Output the (x, y) coordinate of the center of the cell containing the given text.  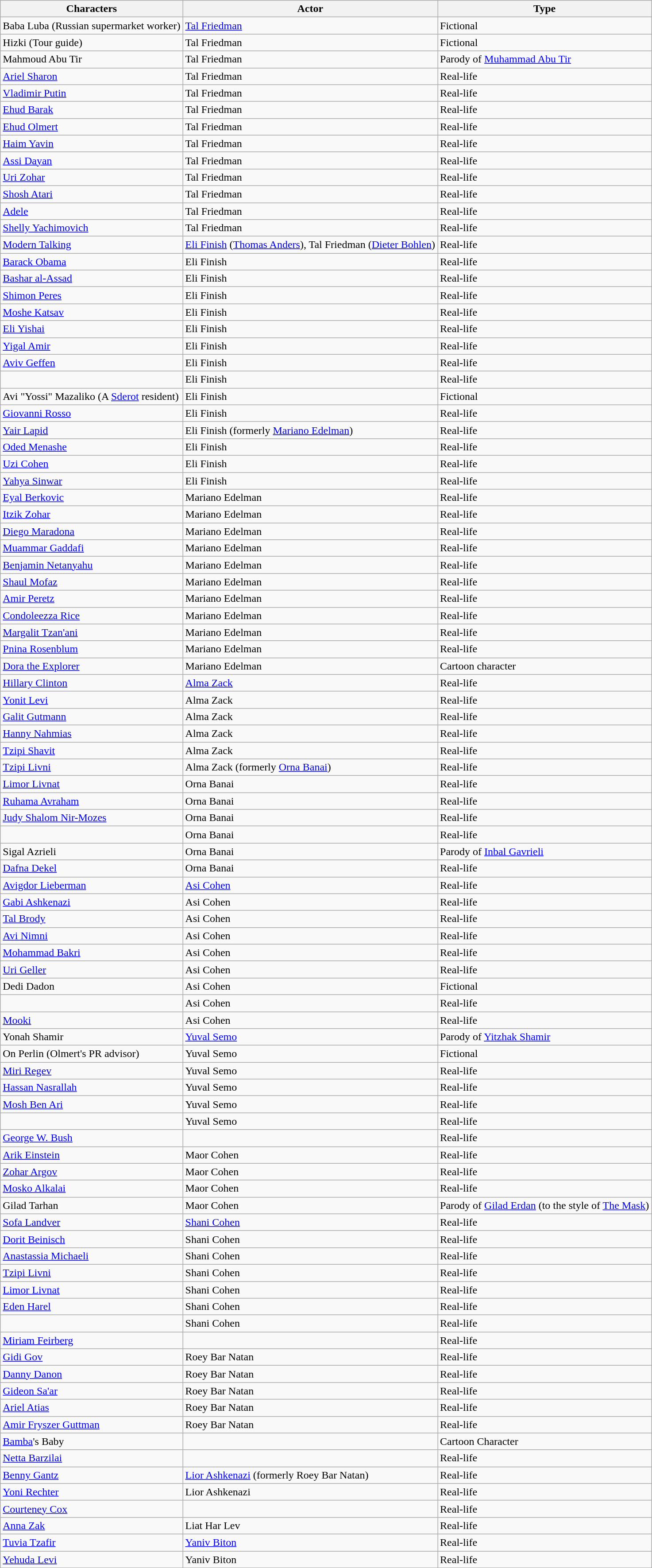
Benjamin Netanyahu (92, 565)
Benny Gantz (92, 1475)
Mosh Ben Ari (92, 1104)
Uzi Cohen (92, 464)
Actor (310, 9)
Diego Maradona (92, 531)
Parody of Yitzhak Shamir (544, 1037)
Uri Geller (92, 969)
Liat Har Lev (310, 1525)
Baba Luba (Russian supermarket worker) (92, 26)
Sofa Landver (92, 1222)
On Perlin (Olmert's PR advisor) (92, 1054)
Shelly Yachimovich (92, 228)
Haim Yavin (92, 143)
Parody of Inbal Gavrieli (544, 852)
Amir Peretz (92, 599)
Dedi Dadon (92, 986)
Shaul Mofaz (92, 582)
Ehud Olmert (92, 127)
Yair Lapid (92, 430)
George W. Bush (92, 1138)
Ariel Sharon (92, 76)
Condoleezza Rice (92, 616)
Zohar Argov (92, 1172)
Ruhama Avraham (92, 801)
Shosh Atari (92, 194)
Lior Ashkenazi (310, 1492)
Ariel Atias (92, 1408)
Dora the Explorer (92, 666)
Parody of Muhammad Abu Tir (544, 59)
Gabi Ashkenazi (92, 902)
Tal Brody (92, 919)
Barack Obama (92, 262)
Miri Regev (92, 1071)
Moshe Katsav (92, 312)
Yonit Levi (92, 700)
Hizki (Tour guide) (92, 43)
Itzik Zohar (92, 515)
Dorit Beinisch (92, 1239)
Shimon Peres (92, 295)
Eli Yishai (92, 329)
Anastassia Michaeli (92, 1256)
Type (544, 9)
Mohammad Bakri (92, 952)
Avi "Yossi" Mazaliko (A Sderot resident) (92, 396)
Uri Zohar (92, 177)
Tuvia Tzafir (92, 1542)
Judy Shalom Nir-Mozes (92, 818)
Muammar Gaddafi (92, 548)
Amir Fryszer Guttman (92, 1425)
Cartoon character (544, 666)
Sigal Azrieli (92, 852)
Avigdor Lieberman (92, 885)
Yigal Amir (92, 346)
Parody of Gilad Erdan (to the style of The Mask) (544, 1205)
Gidi Gov (92, 1357)
Cartoon Character (544, 1441)
Eden Harel (92, 1307)
Adele (92, 211)
Dafna Dekel (92, 868)
Yahya Sinwar (92, 480)
Assi Dayan (92, 160)
Ehud Barak (92, 110)
Avi Nimni (92, 936)
Gideon Sa'ar (92, 1391)
Alma Zack (formerly Orna Banai) (310, 767)
Giovanni Rosso (92, 413)
Pnina Rosenblum (92, 649)
Eyal Berkovic (92, 498)
Bashar al-Assad (92, 279)
Bamba's Baby (92, 1441)
Mahmoud Abu Tir (92, 59)
Yonah Shamir (92, 1037)
Arik Einstein (92, 1155)
Yehuda Levi (92, 1559)
Eli Finish (Thomas Anders), Tal Friedman (Dieter Bohlen) (310, 245)
Hassan Nasrallah (92, 1088)
Yoni Rechter (92, 1492)
Characters (92, 9)
Oded Menashe (92, 447)
Anna Zak (92, 1525)
Tzipi Shavit (92, 751)
Eli Finish (formerly Mariano Edelman) (310, 430)
Lior Ashkenazi (formerly Roey Bar Natan) (310, 1475)
Modern Talking (92, 245)
Miriam Feirberg (92, 1340)
Aviv Geffen (92, 363)
Netta Barzilai (92, 1458)
Hanny Nahmias (92, 733)
Margalit Tzan'ani (92, 632)
Vladimir Putin (92, 93)
Hillary Clinton (92, 683)
Mooki (92, 1020)
Courteney Cox (92, 1509)
Gilad Tarhan (92, 1205)
Danny Danon (92, 1374)
Galit Gutmann (92, 716)
Mosko Alkalai (92, 1189)
